Return the [x, y] coordinate for the center point of the cell that contains the specified text.  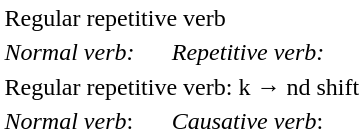
Regular repetitive verb [182, 18]
Repetitive verb: [266, 52]
Causative verb: [266, 121]
Regular repetitive verb: k → nd shift [182, 87]
